Extract the [X, Y] coordinate from the center of the cell holding the provided text.  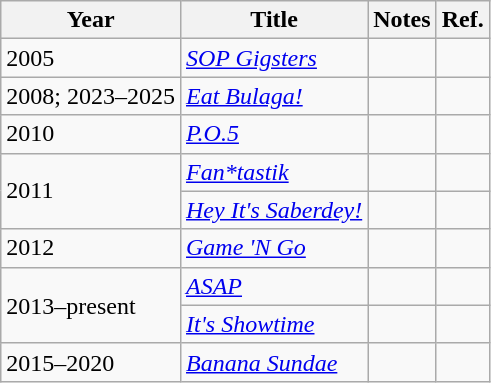
Eat Bulaga! [274, 96]
2005 [91, 58]
2010 [91, 134]
2015–2020 [91, 362]
ASAP [274, 286]
Hey It's Saberdey! [274, 210]
Game 'N Go [274, 248]
Title [274, 20]
Banana Sundae [274, 362]
2013–present [91, 305]
Ref. [462, 20]
2012 [91, 248]
P.O.5 [274, 134]
It's Showtime [274, 324]
2008; 2023–2025 [91, 96]
Fan*tastik [274, 172]
2011 [91, 191]
Notes [402, 20]
Year [91, 20]
SOP Gigsters [274, 58]
